Scan for the cell matching the given text and deliver its [X, Y] coordinate at center. 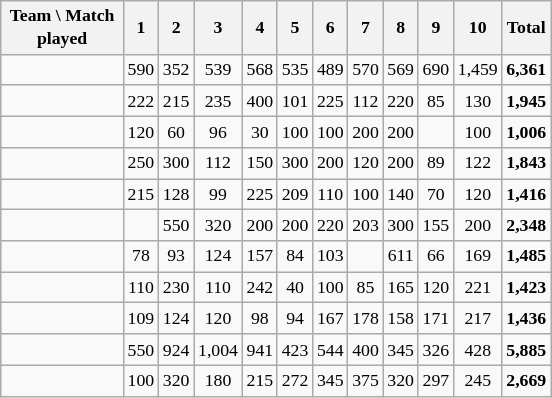
245 [478, 380]
352 [176, 70]
122 [478, 162]
96 [218, 132]
94 [294, 318]
222 [140, 100]
209 [294, 194]
1,843 [526, 162]
428 [478, 350]
150 [260, 162]
5,885 [526, 350]
242 [260, 288]
169 [478, 256]
78 [140, 256]
272 [294, 380]
535 [294, 70]
203 [366, 226]
570 [366, 70]
230 [176, 288]
10 [478, 28]
180 [218, 380]
568 [260, 70]
1,004 [218, 350]
1,436 [526, 318]
326 [436, 350]
297 [436, 380]
7 [366, 28]
167 [330, 318]
235 [218, 100]
109 [140, 318]
30 [260, 132]
423 [294, 350]
6,361 [526, 70]
128 [176, 194]
1,485 [526, 256]
539 [218, 70]
250 [140, 162]
217 [478, 318]
1,416 [526, 194]
9 [436, 28]
2 [176, 28]
941 [260, 350]
489 [330, 70]
1,945 [526, 100]
171 [436, 318]
590 [140, 70]
93 [176, 256]
2,348 [526, 226]
5 [294, 28]
1,459 [478, 70]
99 [218, 194]
60 [176, 132]
611 [400, 256]
Team \ Match played [62, 28]
140 [400, 194]
84 [294, 256]
924 [176, 350]
569 [400, 70]
6 [330, 28]
98 [260, 318]
1 [140, 28]
8 [400, 28]
1,006 [526, 132]
375 [366, 380]
157 [260, 256]
3 [218, 28]
221 [478, 288]
690 [436, 70]
178 [366, 318]
40 [294, 288]
89 [436, 162]
103 [330, 256]
2,669 [526, 380]
4 [260, 28]
130 [478, 100]
155 [436, 226]
1,423 [526, 288]
70 [436, 194]
158 [400, 318]
544 [330, 350]
66 [436, 256]
165 [400, 288]
101 [294, 100]
Total [526, 28]
